Pinpoint the cell where the given text exists, returning its (X, Y) midpoint coordinate. 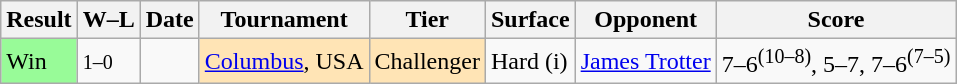
Tournament (284, 20)
1–0 (108, 62)
Columbus, USA (284, 62)
Result (39, 20)
7–6(10–8), 5–7, 7–6(7–5) (836, 62)
W–L (108, 20)
Challenger (427, 62)
Date (170, 20)
Surface (530, 20)
Win (39, 62)
James Trotter (646, 62)
Opponent (646, 20)
Score (836, 20)
Hard (i) (530, 62)
Tier (427, 20)
